Extract the [x, y] coordinate from the center of the cell holding the provided text.  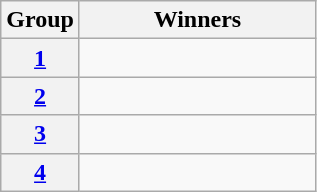
3 [40, 134]
Group [40, 20]
1 [40, 58]
Winners [197, 20]
4 [40, 172]
2 [40, 96]
